For the text-containing cell, return its midpoint in [x, y] coordinate format. 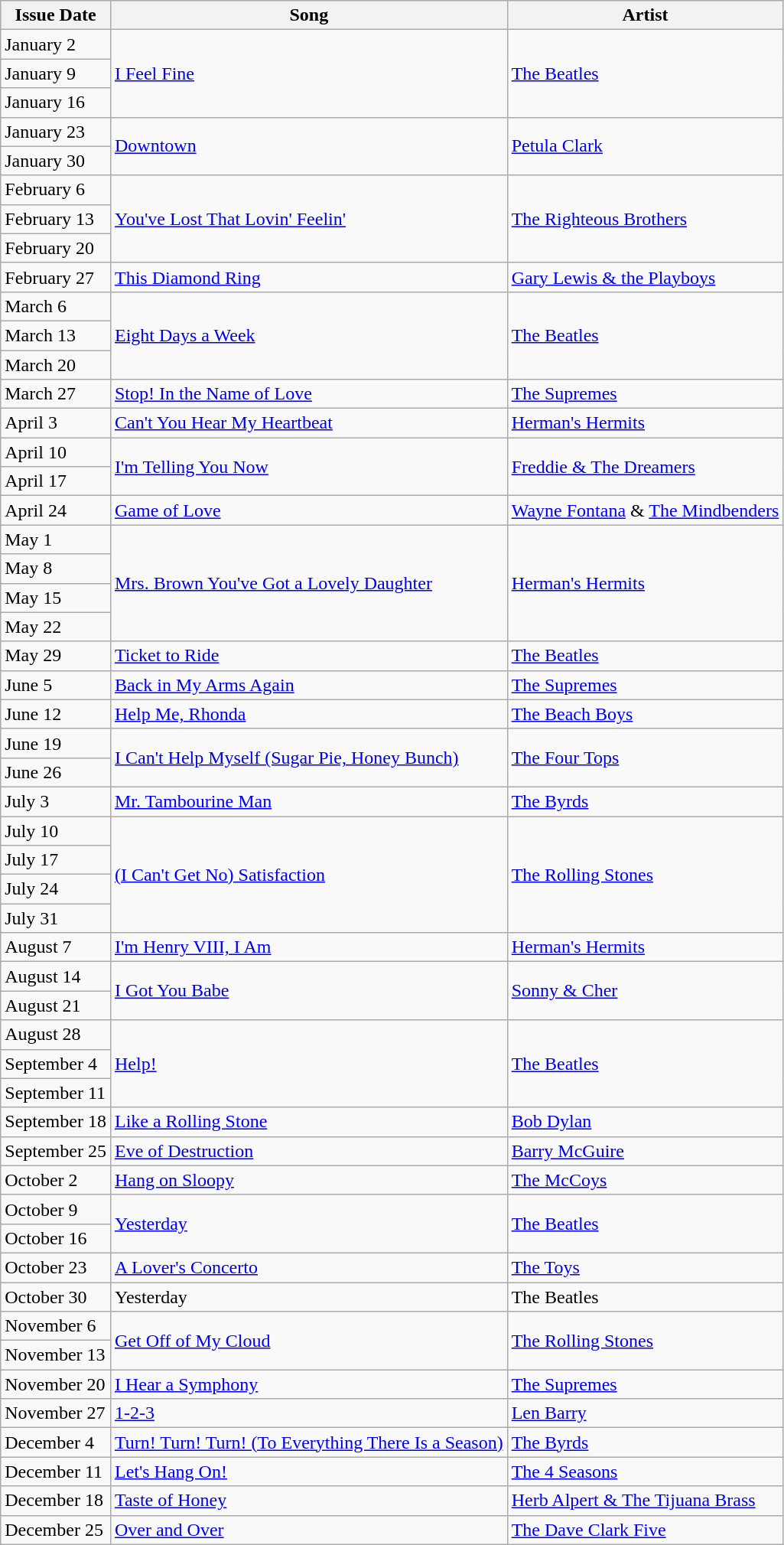
January 23 [56, 132]
May 22 [56, 627]
June 5 [56, 685]
February 13 [56, 219]
Mrs. Brown You've Got a Lovely Daughter [309, 583]
December 4 [56, 1442]
I Hear a Symphony [309, 1384]
May 15 [56, 598]
August 14 [56, 976]
The Beach Boys [646, 714]
1-2-3 [309, 1413]
September 4 [56, 1064]
Song [309, 15]
I Got You Babe [309, 991]
Eight Days a Week [309, 335]
April 24 [56, 510]
September 18 [56, 1122]
Wayne Fontana & The Mindbenders [646, 510]
December 25 [56, 1530]
Mr. Tambourine Man [309, 801]
April 3 [56, 423]
April 17 [56, 481]
February 6 [56, 190]
The Righteous Brothers [646, 219]
October 2 [56, 1180]
January 9 [56, 73]
July 10 [56, 830]
May 8 [56, 569]
Stop! In the Name of Love [309, 394]
March 6 [56, 306]
Taste of Honey [309, 1501]
Turn! Turn! Turn! (To Everything There Is a Season) [309, 1442]
Len Barry [646, 1413]
Back in My Arms Again [309, 685]
Ticket to Ride [309, 656]
The Dave Clark Five [646, 1530]
October 16 [56, 1238]
Get Off of My Cloud [309, 1341]
Help! [309, 1064]
I Can't Help Myself (Sugar Pie, Honey Bunch) [309, 758]
You've Lost That Lovin' Feelin' [309, 219]
Freddie & The Dreamers [646, 467]
May 29 [56, 656]
November 20 [56, 1384]
Issue Date [56, 15]
July 24 [56, 889]
Petula Clark [646, 146]
Downtown [309, 146]
June 12 [56, 714]
Help Me, Rhonda [309, 714]
Over and Over [309, 1530]
August 7 [56, 947]
September 25 [56, 1151]
August 21 [56, 1006]
A Lover's Concerto [309, 1267]
February 27 [56, 277]
October 23 [56, 1267]
Hang on Sloopy [309, 1180]
Sonny & Cher [646, 991]
Can't You Hear My Heartbeat [309, 423]
(I Can't Get No) Satisfaction [309, 874]
Herb Alpert & The Tijuana Brass [646, 1501]
The McCoys [646, 1180]
Game of Love [309, 510]
Like a Rolling Stone [309, 1122]
Let's Hang On! [309, 1472]
March 13 [56, 335]
October 30 [56, 1297]
Gary Lewis & the Playboys [646, 277]
I'm Telling You Now [309, 467]
This Diamond Ring [309, 277]
Barry McGuire [646, 1151]
November 6 [56, 1326]
January 30 [56, 161]
December 18 [56, 1501]
Bob Dylan [646, 1122]
July 3 [56, 801]
March 20 [56, 365]
The 4 Seasons [646, 1472]
November 27 [56, 1413]
Eve of Destruction [309, 1151]
January 2 [56, 44]
October 9 [56, 1209]
February 20 [56, 248]
November 13 [56, 1355]
I'm Henry VIII, I Am [309, 947]
I Feel Fine [309, 73]
July 31 [56, 918]
June 19 [56, 743]
April 10 [56, 452]
December 11 [56, 1472]
September 11 [56, 1093]
May 1 [56, 539]
The Toys [646, 1267]
Artist [646, 15]
June 26 [56, 772]
The Four Tops [646, 758]
August 28 [56, 1035]
January 16 [56, 103]
March 27 [56, 394]
July 17 [56, 860]
